Locate the cell with the specified text and output its (x, y) center coordinate. 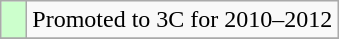
Promoted to 3C for 2010–2012 (182, 20)
